Return the [x, y] coordinate for the center point of the cell that contains the specified text.  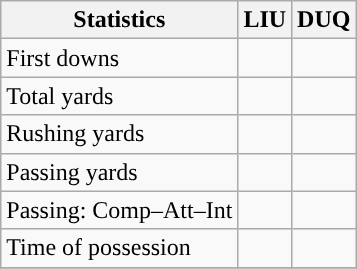
Passing: Comp–Att–Int [120, 210]
Passing yards [120, 172]
DUQ [324, 20]
Rushing yards [120, 134]
First downs [120, 58]
Time of possession [120, 248]
LIU [265, 20]
Statistics [120, 20]
Total yards [120, 96]
